Scan for the cell matching the given text and deliver its (x, y) coordinate at center. 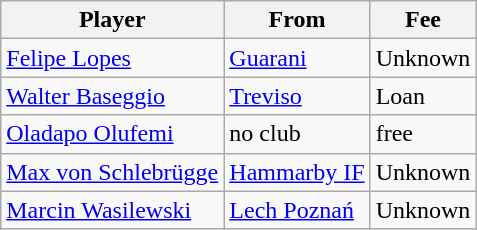
From (297, 20)
Fee (423, 20)
Oladapo Olufemi (112, 134)
free (423, 134)
Felipe Lopes (112, 58)
Max von Schlebrügge (112, 172)
Lech Poznań (297, 210)
Treviso (297, 96)
Guarani (297, 58)
no club (297, 134)
Loan (423, 96)
Marcin Wasilewski (112, 210)
Hammarby IF (297, 172)
Player (112, 20)
Walter Baseggio (112, 96)
